Capture the cell that displays the provided text and extract its [X, Y] central coordinate. 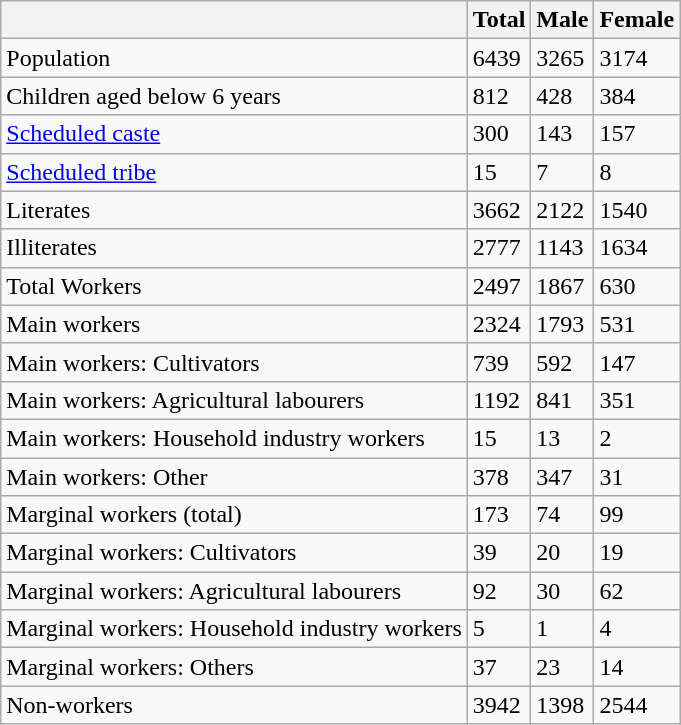
1143 [562, 248]
8 [637, 172]
Main workers: Agricultural labourers [234, 400]
1398 [562, 705]
20 [562, 553]
812 [499, 96]
Main workers: Cultivators [234, 362]
Illiterates [234, 248]
Total [499, 20]
1867 [562, 286]
Marginal workers (total) [234, 515]
5 [499, 629]
Main workers: Household industry workers [234, 438]
Total Workers [234, 286]
1540 [637, 210]
2544 [637, 705]
157 [637, 134]
428 [562, 96]
1192 [499, 400]
173 [499, 515]
3265 [562, 58]
14 [637, 667]
384 [637, 96]
Female [637, 20]
Non-workers [234, 705]
Marginal workers: Household industry workers [234, 629]
Scheduled caste [234, 134]
4 [637, 629]
592 [562, 362]
347 [562, 477]
2122 [562, 210]
2 [637, 438]
3942 [499, 705]
2497 [499, 286]
39 [499, 553]
30 [562, 591]
19 [637, 553]
1 [562, 629]
Male [562, 20]
37 [499, 667]
6439 [499, 58]
Scheduled tribe [234, 172]
Marginal workers: Others [234, 667]
1634 [637, 248]
2777 [499, 248]
Children aged below 6 years [234, 96]
1793 [562, 324]
62 [637, 591]
Main workers: Other [234, 477]
Marginal workers: Cultivators [234, 553]
147 [637, 362]
630 [637, 286]
531 [637, 324]
31 [637, 477]
Main workers [234, 324]
Population [234, 58]
143 [562, 134]
351 [637, 400]
300 [499, 134]
2324 [499, 324]
739 [499, 362]
3174 [637, 58]
13 [562, 438]
99 [637, 515]
Literates [234, 210]
74 [562, 515]
23 [562, 667]
3662 [499, 210]
841 [562, 400]
92 [499, 591]
378 [499, 477]
7 [562, 172]
Marginal workers: Agricultural labourers [234, 591]
